Search for the cell housing the specified text and yield its [X, Y] center coordinate. 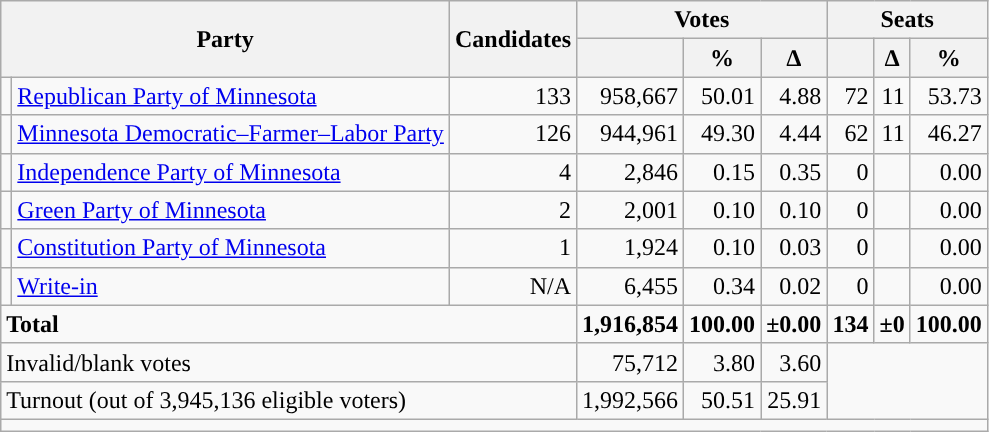
Minnesota Democratic–Farmer–Labor Party [231, 134]
1,924 [630, 248]
1 [512, 248]
62 [850, 134]
1,916,854 [630, 324]
Seats [907, 20]
50.01 [722, 96]
3.80 [722, 362]
4 [512, 172]
Party [226, 39]
Republican Party of Minnesota [231, 96]
75,712 [630, 362]
0.03 [794, 248]
0.02 [794, 286]
958,667 [630, 96]
N/A [512, 286]
Independence Party of Minnesota [231, 172]
2 [512, 210]
0.15 [722, 172]
Write-in [231, 286]
Candidates [512, 39]
53.73 [948, 96]
Votes [702, 20]
Turnout (out of 3,945,136 eligible voters) [289, 400]
126 [512, 134]
Total [289, 324]
134 [850, 324]
2,001 [630, 210]
72 [850, 96]
±0 [892, 324]
0.34 [722, 286]
2,846 [630, 172]
3.60 [794, 362]
Constitution Party of Minnesota [231, 248]
25.91 [794, 400]
±0.00 [794, 324]
4.44 [794, 134]
944,961 [630, 134]
Invalid/blank votes [289, 362]
46.27 [948, 134]
6,455 [630, 286]
4.88 [794, 96]
0.35 [794, 172]
133 [512, 96]
50.51 [722, 400]
49.30 [722, 134]
1,992,566 [630, 400]
Green Party of Minnesota [231, 210]
